Return (X, Y) of the center of cell containing provided text 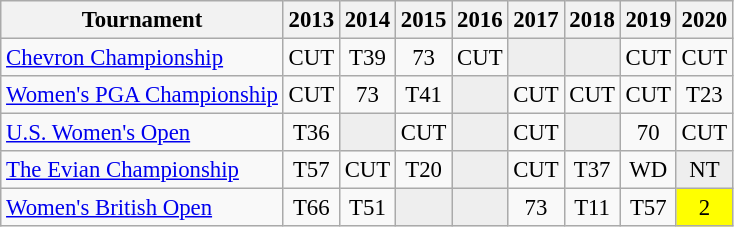
70 (648, 133)
T41 (424, 95)
T20 (424, 170)
U.S. Women's Open (142, 133)
Chevron Championship (142, 58)
2013 (311, 20)
T39 (367, 58)
2015 (424, 20)
WD (648, 170)
Tournament (142, 20)
NT (704, 170)
Women's PGA Championship (142, 95)
2018 (592, 20)
2016 (480, 20)
2019 (648, 20)
T23 (704, 95)
T11 (592, 208)
The Evian Championship (142, 170)
Women's British Open (142, 208)
T66 (311, 208)
2 (704, 208)
T36 (311, 133)
T37 (592, 170)
T51 (367, 208)
2020 (704, 20)
2014 (367, 20)
2017 (536, 20)
